For the text-containing cell, return its midpoint in [X, Y] coordinate format. 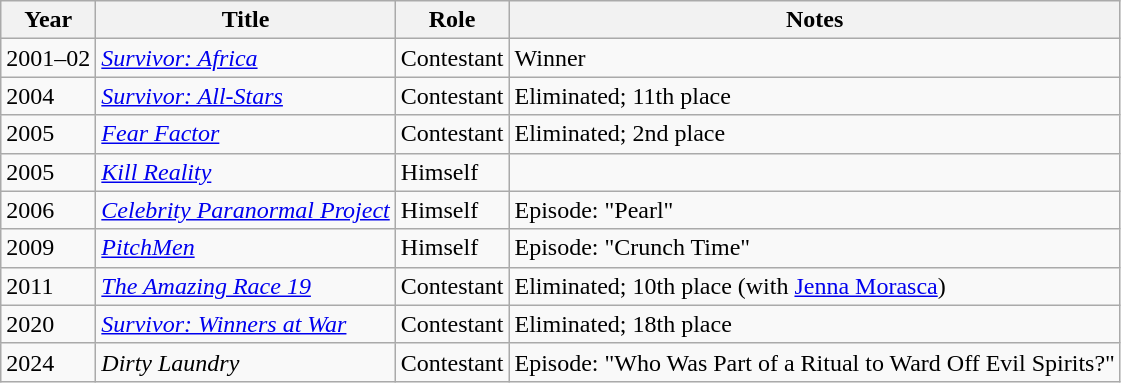
Fear Factor [246, 134]
Winner [814, 58]
2009 [48, 248]
2020 [48, 324]
2006 [48, 210]
2001–02 [48, 58]
2011 [48, 286]
Kill Reality [246, 172]
Episode: "Pearl" [814, 210]
Celebrity Paranormal Project [246, 210]
Eliminated; 10th place (with Jenna Morasca) [814, 286]
Survivor: Winners at War [246, 324]
Eliminated; 2nd place [814, 134]
2004 [48, 96]
Survivor: Africa [246, 58]
Episode: "Crunch Time" [814, 248]
Dirty Laundry [246, 362]
The Amazing Race 19 [246, 286]
PitchMen [246, 248]
Year [48, 20]
2024 [48, 362]
Role [452, 20]
Eliminated; 18th place [814, 324]
Eliminated; 11th place [814, 96]
Notes [814, 20]
Episode: "Who Was Part of a Ritual to Ward Off Evil Spirits?" [814, 362]
Survivor: All-Stars [246, 96]
Title [246, 20]
